Determine the (X, Y) coordinate at the center of the cell enclosing the given text.  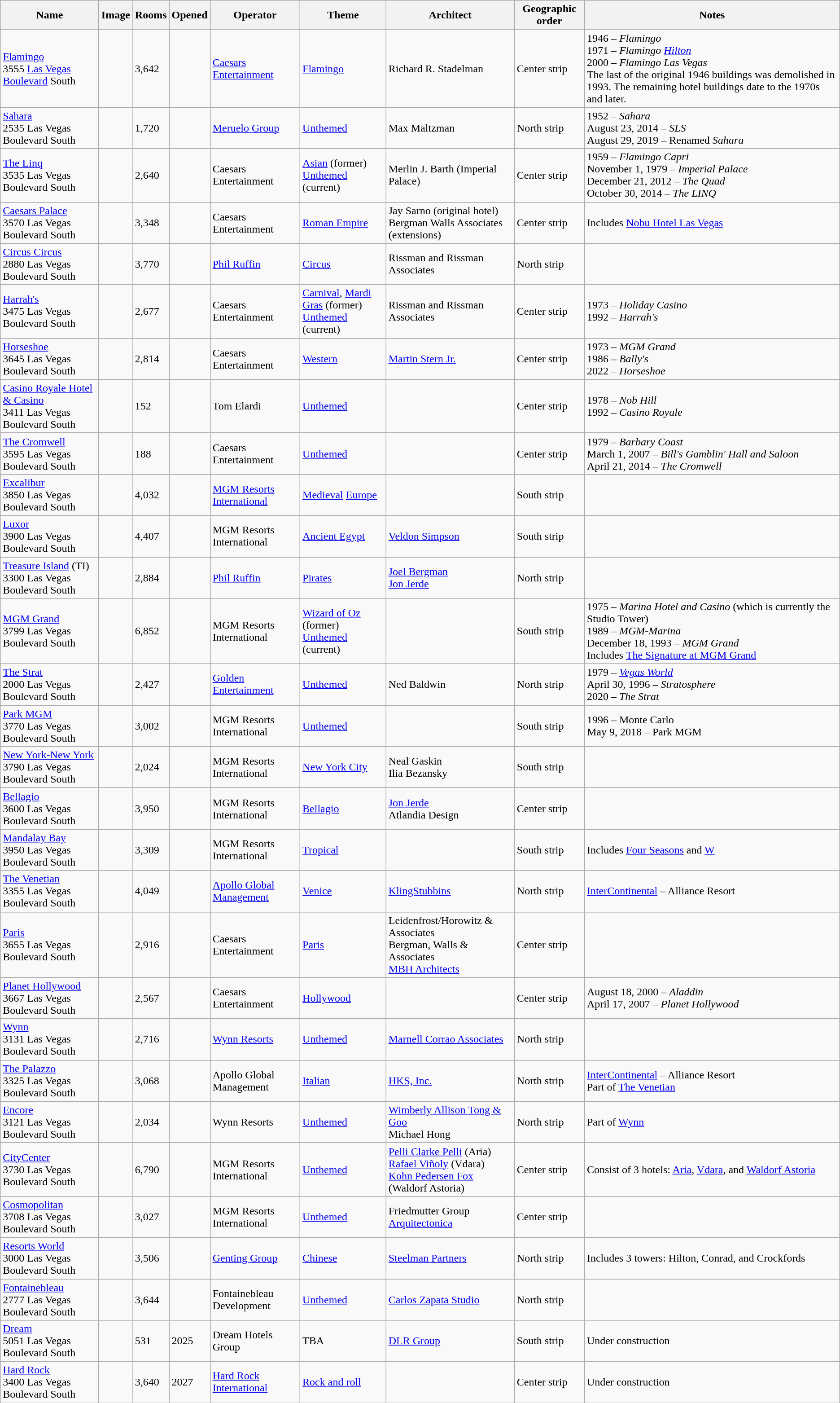
Notes (712, 15)
1952 – SaharaAugust 23, 2014 – SLSAugust 29, 2019 – Renamed Sahara (712, 128)
3,309 (151, 850)
1975 – Marina Hotel and Casino (which is currently the Studio Tower)1989 – MGM-MarinaDecember 18, 1993 – MGM GrandIncludes The Signature at MGM Grand (712, 631)
Merlin J. Barth (Imperial Palace) (450, 175)
Opened (189, 15)
1979 – Vegas World April 30, 1996 – Stratosphere 2020 – The Strat (712, 685)
Tom Elardi (255, 406)
The Palazzo3325 Las Vegas Boulevard South (50, 1081)
2027 (189, 1382)
Jon JerdeAtlandia Design (450, 809)
1978 – Nob Hill1992 – Casino Royale (712, 406)
Treasure Island (TI)3300 Las Vegas Boulevard South (50, 577)
Part of Wynn (712, 1122)
531 (151, 1341)
Fontainebleau 2777 Las Vegas Boulevard South (50, 1299)
4,407 (151, 536)
Includes Nobu Hotel Las Vegas (712, 223)
Medieval Europe (343, 495)
The Linq3535 Las Vegas Boulevard South (50, 175)
3,770 (151, 264)
152 (151, 406)
Dream 5051 Las Vegas Boulevard South (50, 1341)
InterContinental – Alliance Resort (712, 891)
Excalibur3850 Las Vegas Boulevard South (50, 495)
Name (50, 15)
Joel BergmanJon Jerde (450, 577)
Leidenfrost/Horowitz & AssociatesBergman, Walls & AssociatesMBH Architects (450, 945)
TBA (343, 1341)
Luxor3900 Las Vegas Boulevard South (50, 536)
Image (116, 15)
Consist of 3 hotels: Aria, Vdara, and Waldorf Astoria (712, 1169)
3,348 (151, 223)
CityCenter3730 Las Vegas Boulevard South (50, 1169)
Wizard of Oz (former)Unthemed (current) (343, 631)
Golden Entertainment (255, 685)
Steelman Partners (450, 1258)
3,027 (151, 1217)
2,814 (151, 359)
2,916 (151, 945)
Casino Royale Hotel & Casino 3411 Las Vegas Boulevard South (50, 406)
Bellagio3600 Las Vegas Boulevard South (50, 809)
Bellagio (343, 809)
The Strat2000 Las Vegas Boulevard South (50, 685)
Genting Group (255, 1258)
1973 – MGM Grand1986 – Bally's2022 – Horseshoe (712, 359)
3,506 (151, 1258)
2,567 (151, 998)
3,002 (151, 726)
4,032 (151, 495)
1996 – Monte CarloMay 9, 2018 – Park MGM (712, 726)
Circus (343, 264)
Italian (343, 1081)
Western (343, 359)
Max Maltzman (450, 128)
3,068 (151, 1081)
Mandalay Bay3950 Las Vegas Boulevard South (50, 850)
Geographic order (549, 15)
3,950 (151, 809)
Asian (former)Unthemed (current) (343, 175)
2025 (189, 1341)
6,790 (151, 1169)
Hard Rock 3400 Las Vegas Boulevard South (50, 1382)
Marnell Corrao Associates (450, 1039)
Pelli Clarke Pelli (Aria)Rafael Viñoly (Vdara)Kohn Pedersen Fox (Waldorf Astoria) (450, 1169)
4,049 (151, 891)
3,642 (151, 68)
Encore3121 Las Vegas Boulevard South (50, 1122)
Horseshoe3645 Las Vegas Boulevard South (50, 359)
New York City (343, 767)
Operator (255, 15)
1973 – Holiday Casino1992 – Harrah's (712, 312)
Pirates (343, 577)
New York-New York3790 Las Vegas Boulevard South (50, 767)
6,852 (151, 631)
2,884 (151, 577)
Sahara2535 Las Vegas Boulevard South (50, 128)
Caesars Palace3570 Las Vegas Boulevard South (50, 223)
Tropical (343, 850)
Ned Baldwin (450, 685)
MGM Grand3799 Las Vegas Boulevard South (50, 631)
2,024 (151, 767)
Chinese (343, 1258)
Rooms (151, 15)
Jay Sarno (original hotel)Bergman Walls Associates (extensions) (450, 223)
HKS, Inc. (450, 1081)
2,427 (151, 685)
Cosmopolitan3708 Las Vegas Boulevard South (50, 1217)
2,640 (151, 175)
Paris (343, 945)
The Venetian3355 Las Vegas Boulevard South (50, 891)
Friedmutter GroupArquitectonica (450, 1217)
Richard R. Stadelman (450, 68)
Flamingo3555 Las Vegas Boulevard South (50, 68)
Carlos Zapata Studio (450, 1299)
2,677 (151, 312)
Neal GaskinIlia Bezansky (450, 767)
Flamingo (343, 68)
Architect (450, 15)
Wimberly Allison Tong & GooMichael Hong (450, 1122)
Paris3655 Las Vegas Boulevard South (50, 945)
Martin Stern Jr. (450, 359)
Rock and roll (343, 1382)
Meruelo Group (255, 128)
188 (151, 453)
Resorts World3000 Las Vegas Boulevard South (50, 1258)
KlingStubbins (450, 891)
The Cromwell3595 Las Vegas Boulevard South (50, 453)
Carnival, Mardi Gras (former)Unthemed (current) (343, 312)
Dream Hotels Group (255, 1341)
1979 – Barbary Coast March 1, 2007 – Bill's Gamblin' Hall and Saloon April 21, 2014 – The Cromwell (712, 453)
Veldon Simpson (450, 536)
Park MGM3770 Las Vegas Boulevard South (50, 726)
Venice (343, 891)
August 18, 2000 – AladdinApril 17, 2007 – Planet Hollywood (712, 998)
2,716 (151, 1039)
DLR Group (450, 1341)
Hollywood (343, 998)
Hard Rock International (255, 1382)
1959 – Flamingo CapriNovember 1, 1979 – Imperial PalaceDecember 21, 2012 – The QuadOctober 30, 2014 – The LINQ (712, 175)
3,644 (151, 1299)
Wynn 3131 Las Vegas Boulevard South (50, 1039)
Roman Empire (343, 223)
Fontainebleau Development (255, 1299)
1,720 (151, 128)
Planet Hollywood3667 Las Vegas Boulevard South (50, 998)
Includes 3 towers: Hilton, Conrad, and Crockfords (712, 1258)
Harrah's 3475 Las Vegas Boulevard South (50, 312)
Ancient Egypt (343, 536)
Circus Circus2880 Las Vegas Boulevard South (50, 264)
Includes Four Seasons and W (712, 850)
Theme (343, 15)
2,034 (151, 1122)
3,640 (151, 1382)
InterContinental – Alliance ResortPart of The Venetian (712, 1081)
